Extract the [x, y] coordinate from the center of the cell holding the provided text.  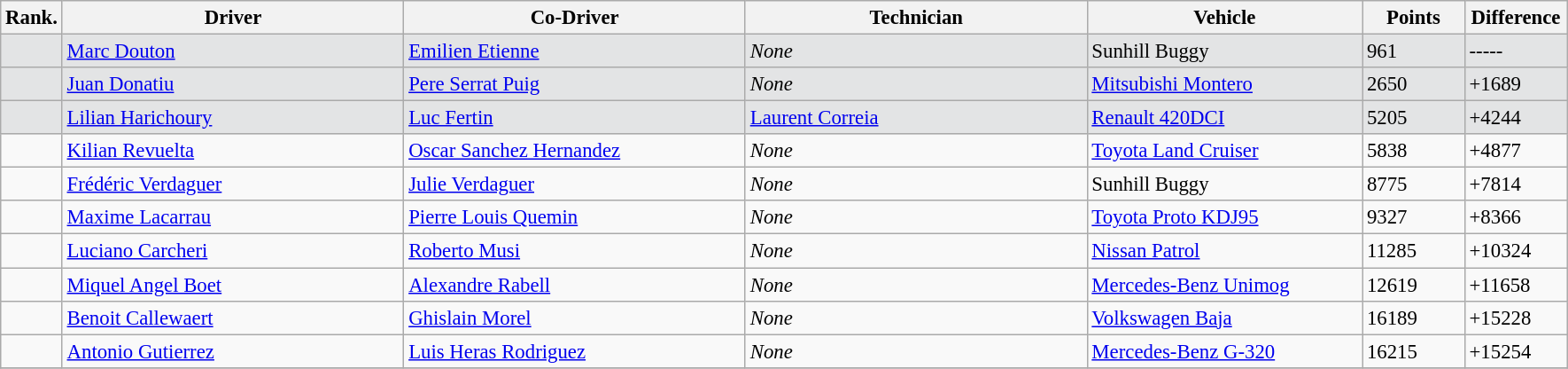
Lilian Harichoury [233, 118]
Maxime Lacarrau [233, 217]
Mitsubishi Montero [1224, 84]
+10324 [1516, 251]
2650 [1414, 84]
Laurent Correia [916, 118]
Driver [233, 18]
Toyota Proto KDJ95 [1224, 217]
11285 [1414, 251]
8775 [1414, 184]
Technician [916, 18]
Pere Serrat Puig [575, 84]
Frédéric Verdaguer [233, 184]
5205 [1414, 118]
16189 [1414, 318]
Nissan Patrol [1224, 251]
+7814 [1516, 184]
Renault 420DCI [1224, 118]
Marc Douton [233, 51]
Roberto Musi [575, 251]
5838 [1414, 151]
Vehicle [1224, 18]
Luc Fertin [575, 118]
Points [1414, 18]
9327 [1414, 217]
Pierre Louis Quemin [575, 217]
Co-Driver [575, 18]
12619 [1414, 285]
Miquel Angel Boet [233, 285]
Alexandre Rabell [575, 285]
16215 [1414, 351]
961 [1414, 51]
Antonio Gutierrez [233, 351]
Difference [1516, 18]
Rank. [32, 18]
Luis Heras Rodriguez [575, 351]
+15254 [1516, 351]
Mercedes-Benz Unimog [1224, 285]
Oscar Sanchez Hernandez [575, 151]
+8366 [1516, 217]
+11658 [1516, 285]
Kilian Revuelta [233, 151]
+4877 [1516, 151]
Ghislain Morel [575, 318]
Benoit Callewaert [233, 318]
Volkswagen Baja [1224, 318]
+15228 [1516, 318]
Luciano Carcheri [233, 251]
+4244 [1516, 118]
Juan Donatiu [233, 84]
----- [1516, 51]
+1689 [1516, 84]
Julie Verdaguer [575, 184]
Emilien Etienne [575, 51]
Mercedes-Benz G-320 [1224, 351]
Toyota Land Cruiser [1224, 151]
